Capture the cell that displays the provided text and extract its [X, Y] central coordinate. 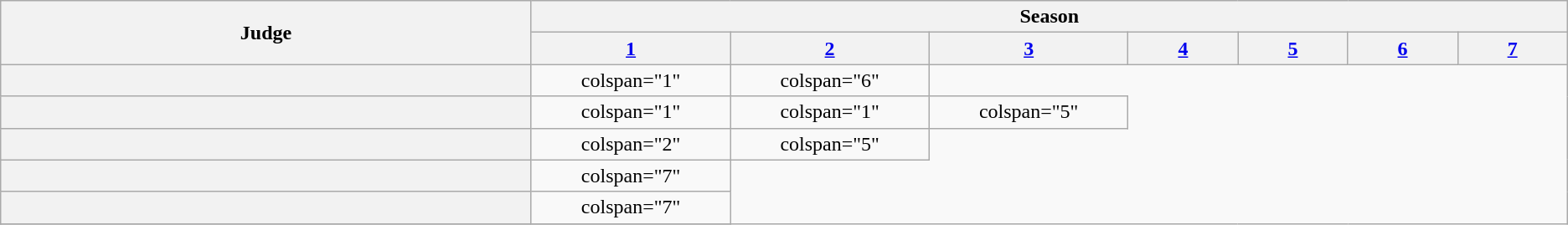
Season [1049, 17]
Judge [266, 33]
colspan="2" [631, 144]
4 [1183, 49]
2 [830, 49]
colspan="6" [830, 80]
7 [1513, 49]
6 [1402, 49]
3 [1029, 49]
5 [1293, 49]
1 [631, 49]
